Scan for the cell matching the given text and deliver its (X, Y) coordinate at center. 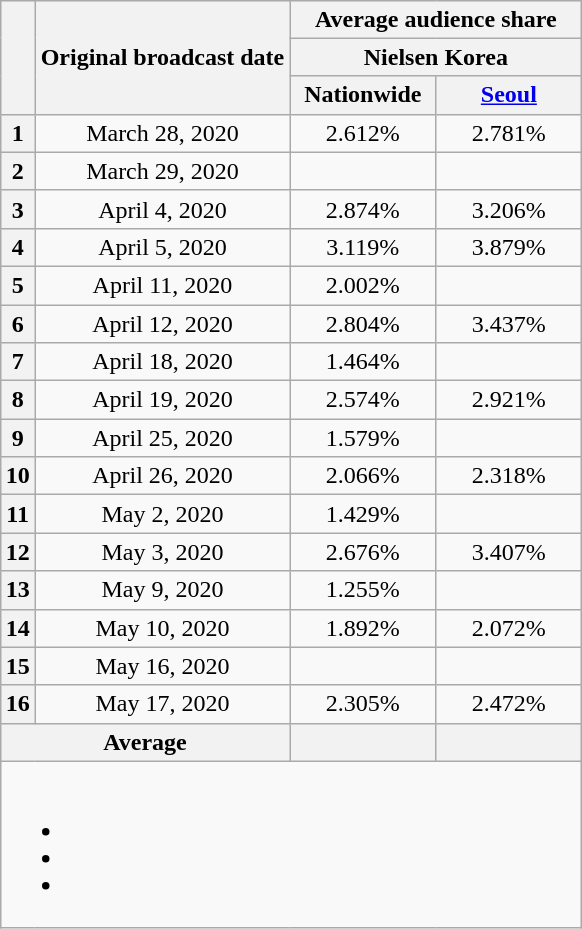
3.407% (509, 552)
May 2, 2020 (162, 514)
14 (18, 628)
2.305% (363, 704)
April 11, 2020 (162, 285)
3.879% (509, 247)
3.119% (363, 247)
Average (145, 742)
May 17, 2020 (162, 704)
7 (18, 362)
3 (18, 209)
8 (18, 400)
2.072% (509, 628)
1.892% (363, 628)
April 4, 2020 (162, 209)
2.574% (363, 400)
2.318% (509, 476)
1.464% (363, 362)
1 (18, 133)
April 5, 2020 (162, 247)
1.429% (363, 514)
May 10, 2020 (162, 628)
May 16, 2020 (162, 666)
Original broadcast date (162, 57)
13 (18, 590)
4 (18, 247)
March 29, 2020 (162, 171)
10 (18, 476)
16 (18, 704)
Seoul (509, 95)
March 28, 2020 (162, 133)
9 (18, 438)
Nationwide (363, 95)
April 18, 2020 (162, 362)
April 19, 2020 (162, 400)
May 3, 2020 (162, 552)
2.066% (363, 476)
2.804% (363, 323)
1.579% (363, 438)
April 25, 2020 (162, 438)
15 (18, 666)
3.437% (509, 323)
2.781% (509, 133)
12 (18, 552)
2.874% (363, 209)
6 (18, 323)
11 (18, 514)
Average audience share (436, 19)
May 9, 2020 (162, 590)
Nielsen Korea (436, 57)
2.612% (363, 133)
2 (18, 171)
3.206% (509, 209)
2.676% (363, 552)
2.002% (363, 285)
2.921% (509, 400)
1.255% (363, 590)
5 (18, 285)
April 26, 2020 (162, 476)
2.472% (509, 704)
April 12, 2020 (162, 323)
